Pinpoint the cell where the given text exists, returning its [X, Y] midpoint coordinate. 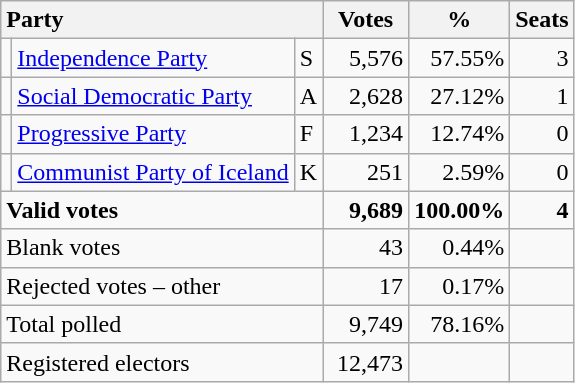
3 [542, 58]
Registered electors [162, 362]
9,689 [366, 210]
9,749 [366, 324]
0.44% [460, 248]
5,576 [366, 58]
12.74% [460, 134]
Independence Party [153, 58]
78.16% [460, 324]
1 [542, 96]
100.00% [460, 210]
A [308, 96]
0.17% [460, 286]
Seats [542, 20]
Rejected votes – other [162, 286]
2.59% [460, 172]
251 [366, 172]
K [308, 172]
27.12% [460, 96]
4 [542, 210]
2,628 [366, 96]
Total polled [162, 324]
% [460, 20]
F [308, 134]
Progressive Party [153, 134]
Blank votes [162, 248]
S [308, 58]
1,234 [366, 134]
Votes [366, 20]
17 [366, 286]
Valid votes [162, 210]
43 [366, 248]
Party [162, 20]
12,473 [366, 362]
57.55% [460, 58]
Social Democratic Party [153, 96]
Communist Party of Iceland [153, 172]
